Locate the cell with the specified text and output its (x, y) center coordinate. 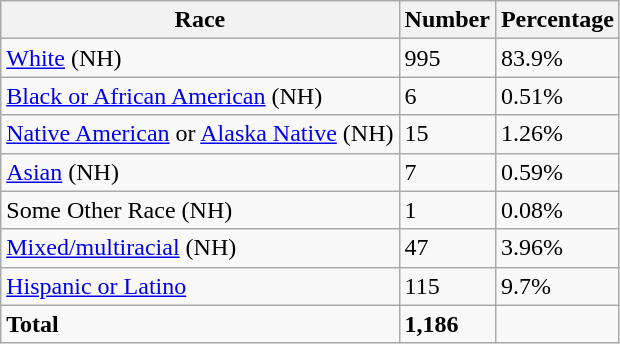
3.96% (557, 248)
Native American or Alaska Native (NH) (200, 134)
0.08% (557, 210)
Percentage (557, 20)
15 (447, 134)
9.7% (557, 286)
Race (200, 20)
995 (447, 58)
115 (447, 286)
Mixed/multiracial (NH) (200, 248)
Some Other Race (NH) (200, 210)
0.59% (557, 172)
47 (447, 248)
0.51% (557, 96)
Black or African American (NH) (200, 96)
6 (447, 96)
Total (200, 324)
White (NH) (200, 58)
Asian (NH) (200, 172)
83.9% (557, 58)
1,186 (447, 324)
1.26% (557, 134)
Number (447, 20)
1 (447, 210)
Hispanic or Latino (200, 286)
7 (447, 172)
